For the text-containing cell, return its midpoint in [x, y] coordinate format. 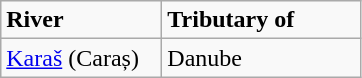
Danube [262, 58]
River [82, 20]
Karaš (Caraș) [82, 58]
Tributary of [262, 20]
